For the text-containing cell, return its midpoint in [x, y] coordinate format. 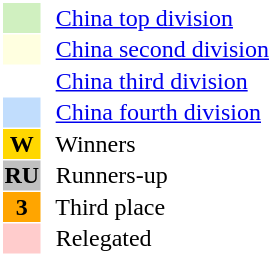
Relegated [156, 239]
China second division [156, 49]
Runners-up [156, 175]
3 [22, 207]
China top division [156, 18]
RU [22, 175]
Winners [156, 144]
China third division [156, 81]
Third place [156, 207]
China fourth division [156, 113]
W [22, 144]
